Pinpoint the cell where the given text exists, returning its [X, Y] midpoint coordinate. 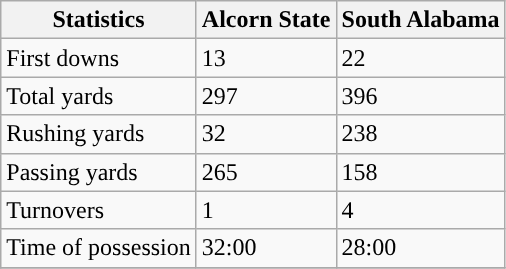
Turnovers [99, 210]
1 [266, 210]
32:00 [266, 248]
Total yards [99, 96]
297 [266, 96]
First downs [99, 58]
13 [266, 58]
158 [420, 172]
4 [420, 210]
22 [420, 58]
Passing yards [99, 172]
Rushing yards [99, 134]
Statistics [99, 20]
Alcorn State [266, 20]
32 [266, 134]
Time of possession [99, 248]
396 [420, 96]
238 [420, 134]
South Alabama [420, 20]
28:00 [420, 248]
265 [266, 172]
